Search for the cell housing the specified text and yield its (X, Y) center coordinate. 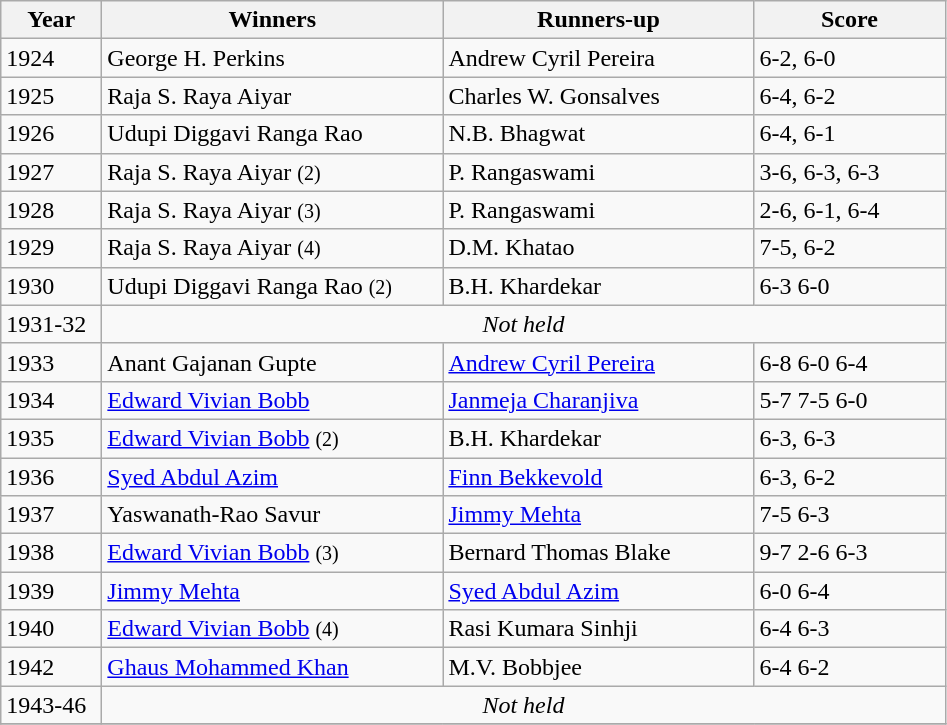
N.B. Bhagwat (598, 134)
6-4 6-3 (850, 629)
6-2, 6-0 (850, 58)
D.M. Khatao (598, 248)
6-0 6-4 (850, 591)
1926 (52, 134)
Bernard Thomas Blake (598, 553)
M.V. Bobbjee (598, 667)
1929 (52, 248)
1940 (52, 629)
5-7 7-5 6-0 (850, 400)
Year (52, 20)
Finn Bekkevold (598, 477)
Runners-up (598, 20)
Edward Vivian Bobb (272, 400)
George H. Perkins (272, 58)
6-4 6-2 (850, 667)
Raja S. Raya Aiyar (4) (272, 248)
Winners (272, 20)
Raja S. Raya Aiyar (2) (272, 172)
3-6, 6-3, 6-3 (850, 172)
Udupi Diggavi Ranga Rao (272, 134)
1931-32 (52, 324)
Edward Vivian Bobb (2) (272, 438)
6-8 6-0 6-4 (850, 362)
7-5, 6-2 (850, 248)
Score (850, 20)
Charles W. Gonsalves (598, 96)
Rasi Kumara Sinhji (598, 629)
1937 (52, 515)
1936 (52, 477)
6-3 6-0 (850, 286)
6-4, 6-1 (850, 134)
Edward Vivian Bobb (4) (272, 629)
1939 (52, 591)
1942 (52, 667)
Janmeja Charanjiva (598, 400)
Udupi Diggavi Ranga Rao (2) (272, 286)
Anant Gajanan Gupte (272, 362)
1934 (52, 400)
1927 (52, 172)
Ghaus Mohammed Khan (272, 667)
1930 (52, 286)
1924 (52, 58)
1928 (52, 210)
1933 (52, 362)
6-3, 6-2 (850, 477)
6-3, 6-3 (850, 438)
1935 (52, 438)
7-5 6-3 (850, 515)
Yaswanath-Rao Savur (272, 515)
6-4, 6-2 (850, 96)
2-6, 6-1, 6-4 (850, 210)
1925 (52, 96)
Edward Vivian Bobb (3) (272, 553)
Raja S. Raya Aiyar (3) (272, 210)
1943-46 (52, 705)
1938 (52, 553)
9-7 2-6 6-3 (850, 553)
Raja S. Raya Aiyar (272, 96)
